Pinpoint the cell where the given text exists, returning its (X, Y) midpoint coordinate. 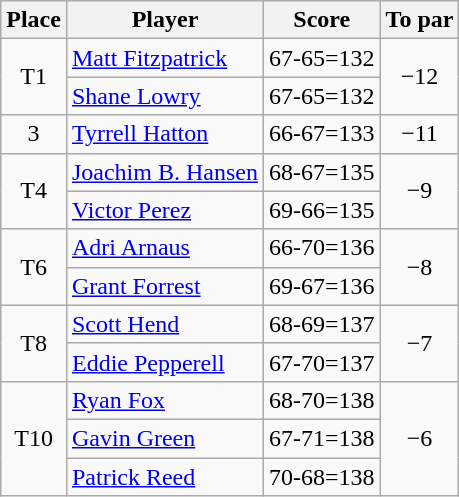
Grant Forrest (164, 286)
−12 (420, 77)
−11 (420, 134)
68-70=138 (322, 400)
To par (420, 20)
69-66=135 (322, 210)
Player (164, 20)
−6 (420, 438)
T8 (34, 343)
T6 (34, 267)
−7 (420, 343)
Joachim B. Hansen (164, 172)
66-70=136 (322, 248)
Score (322, 20)
Gavin Green (164, 438)
Tyrrell Hatton (164, 134)
−9 (420, 191)
T10 (34, 438)
Scott Hend (164, 324)
68-67=135 (322, 172)
68-69=137 (322, 324)
T4 (34, 191)
Place (34, 20)
3 (34, 134)
69-67=136 (322, 286)
T1 (34, 77)
70-68=138 (322, 477)
−8 (420, 267)
67-70=137 (322, 362)
67-71=138 (322, 438)
66-67=133 (322, 134)
Matt Fitzpatrick (164, 58)
Eddie Pepperell (164, 362)
Shane Lowry (164, 96)
Victor Perez (164, 210)
Ryan Fox (164, 400)
Adri Arnaus (164, 248)
Patrick Reed (164, 477)
